Find where the given text appears and provide that cell's center as [X, Y] coordinate. 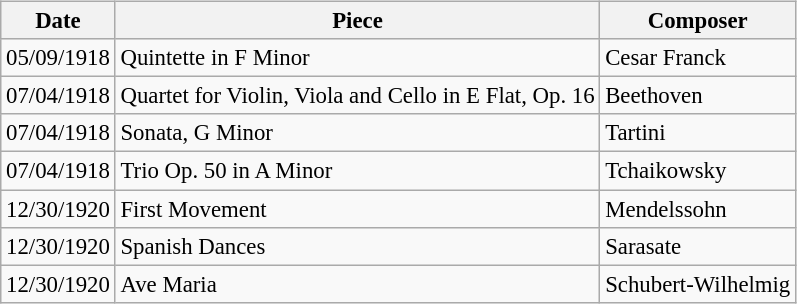
Beethoven [698, 96]
05/09/1918 [58, 58]
Ave Maria [358, 284]
Quartet for Violin, Viola and Cello in E Flat, Op. 16 [358, 96]
Mendelssohn [698, 209]
Spanish Dances [358, 246]
Tchaikowsky [698, 171]
Schubert-Wilhelmig [698, 284]
Date [58, 21]
Cesar Franck [698, 58]
First Movement [358, 209]
Trio Op. 50 in A Minor [358, 171]
Tartini [698, 133]
Sarasate [698, 246]
Composer [698, 21]
Quintette in F Minor [358, 58]
Piece [358, 21]
Sonata, G Minor [358, 133]
